Return the [x, y] coordinate for the center point of the cell that contains the specified text.  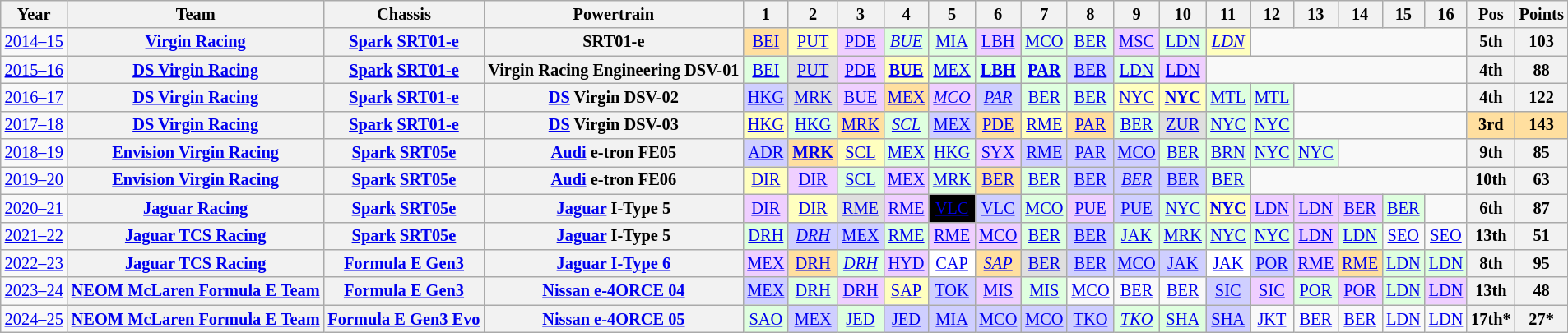
27* [1542, 319]
CAP [952, 263]
Nissan e-4ORCE 05 [614, 319]
87 [1542, 208]
DS Virgin DSV-02 [614, 97]
11 [1228, 14]
4 [907, 14]
88 [1542, 70]
13 [1315, 14]
ZUR [1183, 125]
Virgin Racing [196, 42]
143 [1542, 125]
Powertrain [614, 14]
Points [1542, 14]
103 [1542, 42]
2021–22 [35, 236]
Jaguar Racing [196, 208]
122 [1542, 97]
2017–18 [35, 125]
48 [1542, 291]
95 [1542, 263]
5th [1491, 42]
Formula E Gen3 Evo [405, 319]
ADR [765, 153]
2 [813, 14]
2023–24 [35, 291]
2016–17 [35, 97]
TOK [952, 291]
BRN [1228, 153]
8th [1491, 263]
5 [952, 14]
MSC [1137, 42]
9 [1137, 14]
6 [998, 14]
Virgin Racing Engineering DSV-01 [614, 70]
2020–21 [35, 208]
HYD [907, 263]
16 [1446, 14]
12 [1272, 14]
3rd [1491, 125]
Chassis [405, 14]
10th [1491, 180]
Jaguar I-Type 6 [614, 263]
9th [1491, 153]
DS Virgin DSV-03 [614, 125]
2019–20 [35, 180]
Audi e-tron FE06 [614, 180]
SAO [765, 319]
Team [196, 14]
1 [765, 14]
14 [1360, 14]
51 [1542, 236]
2022–23 [35, 263]
SYX [998, 153]
2018–19 [35, 153]
63 [1542, 180]
Nissan e-4ORCE 04 [614, 291]
6th [1491, 208]
7 [1044, 14]
85 [1542, 153]
Year [35, 14]
8 [1090, 14]
10 [1183, 14]
JKT [1272, 319]
3 [861, 14]
15 [1403, 14]
2014–15 [35, 42]
Audi e-tron FE05 [614, 153]
SRT01-e [614, 42]
17th* [1491, 319]
Pos [1491, 14]
2015–16 [35, 70]
2024–25 [35, 319]
